For the text-containing cell, return its midpoint in [x, y] coordinate format. 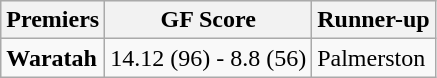
Waratah [53, 58]
14.12 (96) - 8.8 (56) [208, 58]
Palmerston [374, 58]
Premiers [53, 20]
Runner-up [374, 20]
GF Score [208, 20]
